Detect which cell encompasses the target text, then output its [X, Y] center coordinate. 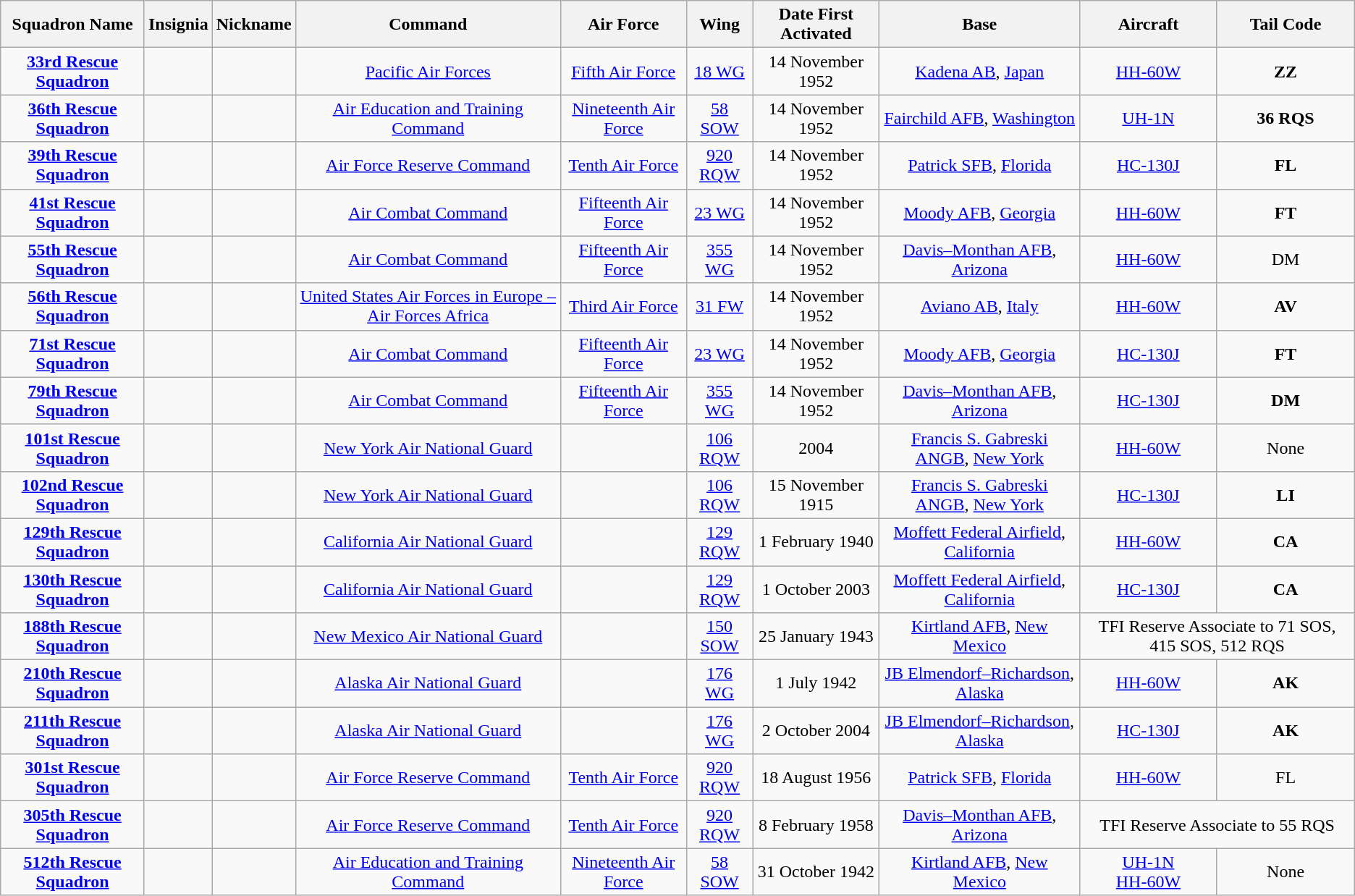
TFI Reserve Associate to 55 RQS [1217, 825]
Third Air Force [623, 307]
1 October 2003 [816, 589]
2004 [816, 447]
150 SOW [719, 637]
UH-1N [1148, 119]
56th Rescue Squadron [72, 307]
ZZ [1286, 71]
1 February 1940 [816, 541]
36th Rescue Squadron [72, 119]
25 January 1943 [816, 637]
Tail Code [1286, 25]
130th Rescue Squadron [72, 589]
129th Rescue Squadron [72, 541]
Squadron Name [72, 25]
Insignia [178, 25]
TFI Reserve Associate to 71 SOS, 415 SOS, 512 RQS [1217, 637]
AV [1286, 307]
15 November 1915 [816, 495]
31 FW [719, 307]
Base [980, 25]
31 October 1942 [816, 871]
210th Rescue Squadron [72, 683]
UH-1NHH-60W [1148, 871]
18 WG [719, 71]
41st Rescue Squadron [72, 213]
301st Rescue Squadron [72, 777]
Pacific Air Forces [428, 71]
Command [428, 25]
39th Rescue Squadron [72, 165]
211th Rescue Squadron [72, 731]
8 February 1958 [816, 825]
101st Rescue Squadron [72, 447]
LI [1286, 495]
79th Rescue Squadron [72, 401]
305th Rescue Squadron [72, 825]
71st Rescue Squadron [72, 353]
512th Rescue Squadron [72, 871]
Aircraft [1148, 25]
Air Force [623, 25]
102nd Rescue Squadron [72, 495]
1 July 1942 [816, 683]
Fairchild AFB, Washington [980, 119]
36 RQS [1286, 119]
Fifth Air Force [623, 71]
Date First Activated [816, 25]
55th Rescue Squadron [72, 259]
18 August 1956 [816, 777]
Aviano AB, Italy [980, 307]
United States Air Forces in Europe – Air Forces Africa [428, 307]
Nickname [253, 25]
Kadena AB, Japan [980, 71]
33rd Rescue Squadron [72, 71]
Wing [719, 25]
New Mexico Air National Guard [428, 637]
188th Rescue Squadron [72, 637]
2 October 2004 [816, 731]
